Locate the cell with the specified text and output its (x, y) center coordinate. 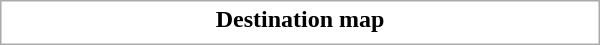
Destination map (300, 19)
